Return the (x, y) coordinate for the center point of the cell that contains the specified text.  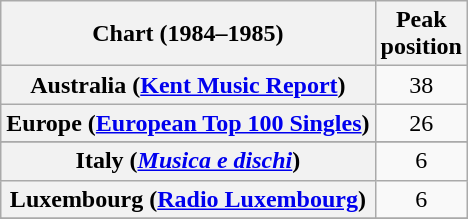
Italy (Musica e dischi) (188, 161)
38 (421, 85)
Europe (European Top 100 Singles) (188, 123)
Luxembourg (Radio Luxembourg) (188, 199)
Chart (1984–1985) (188, 34)
26 (421, 123)
Peakposition (421, 34)
Australia (Kent Music Report) (188, 85)
